Identify which cell holds the provided text, then report its (X, Y) central coordinate. 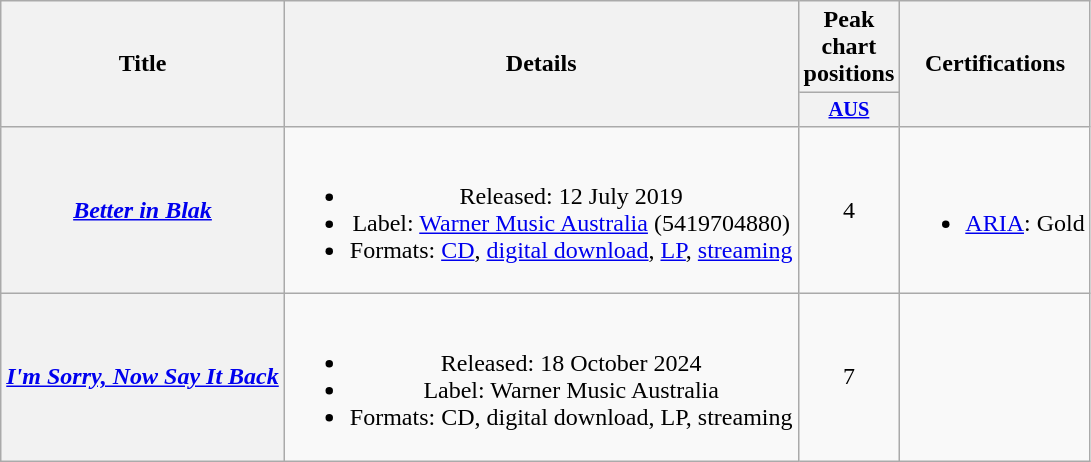
ARIA: Gold (995, 210)
4 (849, 210)
Details (541, 64)
Title (143, 64)
AUS (849, 110)
Peak chart positions (849, 47)
I'm Sorry, Now Say It Back (143, 378)
7 (849, 378)
Better in Blak (143, 210)
Released: 18 October 2024Label: Warner Music AustraliaFormats: CD, digital download, LP, streaming (541, 378)
Released: 12 July 2019Label: Warner Music Australia (5419704880)Formats: CD, digital download, LP, streaming (541, 210)
Certifications (995, 64)
